Extract the [X, Y] coordinate from the center of the cell holding the provided text.  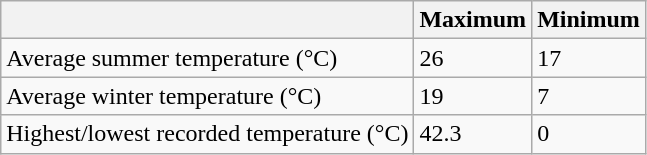
7 [589, 96]
Minimum [589, 20]
19 [473, 96]
Highest/lowest recorded temperature (°C) [208, 134]
0 [589, 134]
26 [473, 58]
Average summer temperature (°C) [208, 58]
Average winter temperature (°C) [208, 96]
42.3 [473, 134]
17 [589, 58]
Maximum [473, 20]
